Output the (x, y) coordinate of the center of the cell containing the given text.  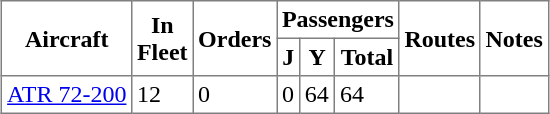
Y (318, 57)
Orders (235, 38)
12 (162, 95)
Notes (514, 38)
J (288, 57)
Aircraft (67, 38)
Passengers (338, 20)
Routes (440, 38)
In Fleet (162, 38)
Total (367, 57)
ATR 72-200 (67, 95)
